Pinpoint the cell where the given text exists, returning its [X, Y] midpoint coordinate. 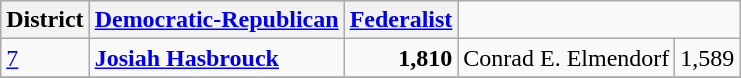
Federalist [401, 20]
Democratic-Republican [216, 20]
District [45, 20]
Josiah Hasbrouck [216, 58]
1,810 [401, 58]
7 [45, 58]
Conrad E. Elmendorf [566, 58]
1,589 [708, 58]
